Search for the cell housing the specified text and yield its [x, y] center coordinate. 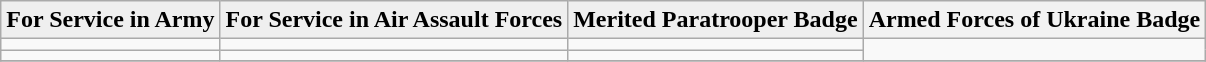
Merited Paratrooper Badge [716, 20]
For Service in Air Assault Forces [394, 20]
Armed Forces of Ukraine Badge [1034, 20]
For Service in Army [110, 20]
